Capture the cell that displays the provided text and extract its (X, Y) central coordinate. 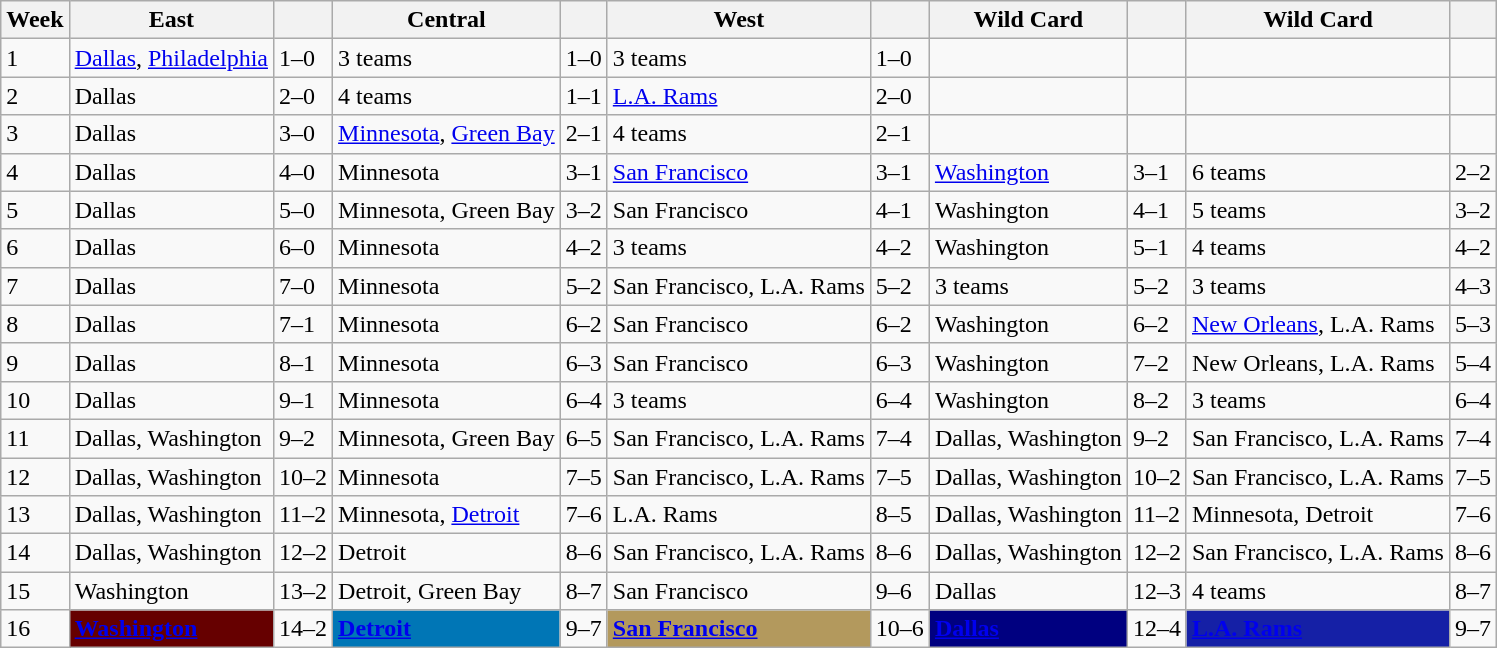
9 (35, 362)
13–2 (302, 591)
11 (35, 438)
3–0 (302, 134)
5–4 (1472, 362)
15 (35, 591)
14–2 (302, 629)
9–6 (900, 591)
5 (35, 210)
12 (35, 477)
2 (35, 96)
West (738, 20)
10–6 (900, 629)
7 (35, 286)
Dallas, Philadelphia (171, 58)
4–0 (302, 172)
1–1 (584, 96)
6 (35, 248)
6–5 (584, 438)
13 (35, 515)
5 teams (1318, 210)
East (171, 20)
8 (35, 324)
5–3 (1472, 324)
14 (35, 553)
8–2 (1156, 400)
5–0 (302, 210)
4 (35, 172)
Week (35, 20)
Detroit, Green Bay (447, 591)
2–2 (1472, 172)
8–5 (900, 515)
12–3 (1156, 591)
7–1 (302, 324)
4–3 (1472, 286)
7–2 (1156, 362)
6–0 (302, 248)
10 (35, 400)
6 teams (1318, 172)
7–0 (302, 286)
16 (35, 629)
5–1 (1156, 248)
9–1 (302, 400)
3 (35, 134)
Central (447, 20)
1 (35, 58)
8–1 (302, 362)
12–4 (1156, 629)
